Return (X, Y) of the center of cell containing provided text 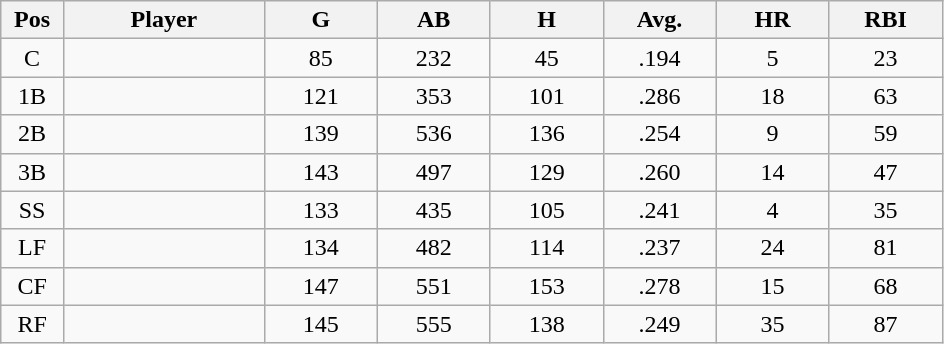
138 (546, 324)
45 (546, 58)
SS (32, 210)
24 (772, 248)
LF (32, 248)
134 (320, 248)
497 (434, 172)
.194 (660, 58)
47 (886, 172)
129 (546, 172)
G (320, 20)
CF (32, 286)
136 (546, 134)
139 (320, 134)
59 (886, 134)
536 (434, 134)
551 (434, 286)
RBI (886, 20)
85 (320, 58)
15 (772, 286)
1B (32, 96)
5 (772, 58)
Player (164, 20)
14 (772, 172)
Avg. (660, 20)
153 (546, 286)
Pos (32, 20)
.278 (660, 286)
121 (320, 96)
.260 (660, 172)
232 (434, 58)
9 (772, 134)
101 (546, 96)
.249 (660, 324)
4 (772, 210)
AB (434, 20)
81 (886, 248)
87 (886, 324)
68 (886, 286)
114 (546, 248)
RF (32, 324)
147 (320, 286)
105 (546, 210)
145 (320, 324)
435 (434, 210)
.254 (660, 134)
.237 (660, 248)
H (546, 20)
23 (886, 58)
482 (434, 248)
133 (320, 210)
3B (32, 172)
63 (886, 96)
2B (32, 134)
18 (772, 96)
143 (320, 172)
HR (772, 20)
555 (434, 324)
.286 (660, 96)
C (32, 58)
353 (434, 96)
.241 (660, 210)
